From the cell containing the given text, extract its center point as (X, Y) coordinate. 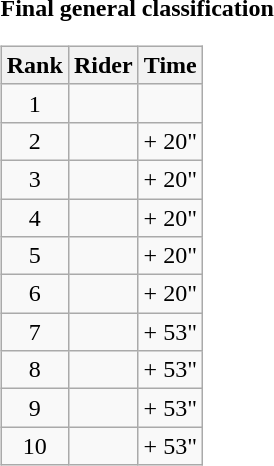
Time (170, 65)
2 (34, 141)
4 (34, 217)
Rider (103, 65)
Rank (34, 65)
9 (34, 408)
3 (34, 179)
1 (34, 103)
10 (34, 446)
5 (34, 256)
6 (34, 294)
8 (34, 370)
7 (34, 332)
